From the cell containing the given text, extract its center point as (X, Y) coordinate. 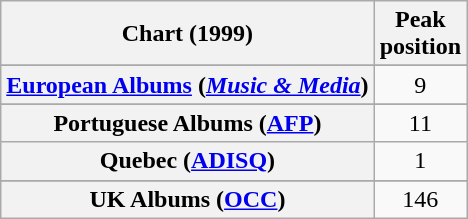
146 (420, 199)
UK Albums (OCC) (188, 199)
Chart (1999) (188, 34)
1 (420, 161)
Portuguese Albums (AFP) (188, 123)
Peakposition (420, 34)
European Albums (Music & Media) (188, 85)
Quebec (ADISQ) (188, 161)
9 (420, 85)
11 (420, 123)
